Capture the cell that displays the provided text and extract its [X, Y] central coordinate. 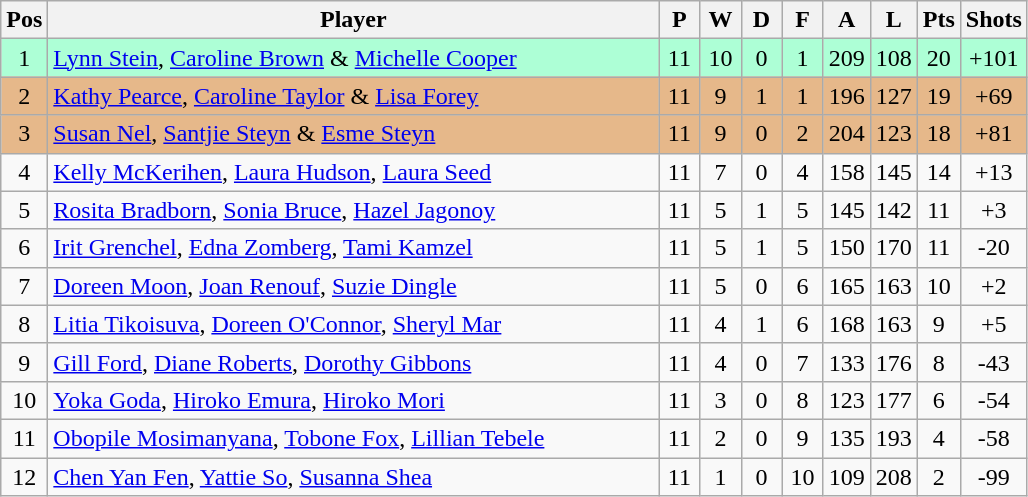
+81 [994, 134]
158 [846, 172]
W [720, 20]
+5 [994, 324]
Player [354, 20]
193 [894, 438]
D [762, 20]
150 [846, 248]
+101 [994, 58]
-20 [994, 248]
109 [846, 477]
177 [894, 400]
P [680, 20]
204 [846, 134]
-54 [994, 400]
12 [24, 477]
Pos [24, 20]
Shots [994, 20]
127 [894, 96]
Gill Ford, Diane Roberts, Dorothy Gibbons [354, 362]
208 [894, 477]
142 [894, 210]
A [846, 20]
+13 [994, 172]
165 [846, 286]
Pts [938, 20]
209 [846, 58]
135 [846, 438]
Obopile Mosimanyana, Tobone Fox, Lillian Tebele [354, 438]
19 [938, 96]
20 [938, 58]
168 [846, 324]
+69 [994, 96]
Kathy Pearce, Caroline Taylor & Lisa Forey [354, 96]
176 [894, 362]
L [894, 20]
-58 [994, 438]
Litia Tikoisuva, Doreen O'Connor, Sheryl Mar [354, 324]
Yoka Goda, Hiroko Emura, Hiroko Mori [354, 400]
Chen Yan Fen, Yattie So, Susanna Shea [354, 477]
Rosita Bradborn, Sonia Bruce, Hazel Jagonoy [354, 210]
F [802, 20]
108 [894, 58]
Susan Nel, Santjie Steyn & Esme Steyn [354, 134]
-43 [994, 362]
18 [938, 134]
14 [938, 172]
Doreen Moon, Joan Renouf, Suzie Dingle [354, 286]
Irit Grenchel, Edna Zomberg, Tami Kamzel [354, 248]
+2 [994, 286]
+3 [994, 210]
Kelly McKerihen, Laura Hudson, Laura Seed [354, 172]
-99 [994, 477]
170 [894, 248]
Lynn Stein, Caroline Brown & Michelle Cooper [354, 58]
133 [846, 362]
196 [846, 96]
